Locate the cell with the specified text and output its [X, Y] center coordinate. 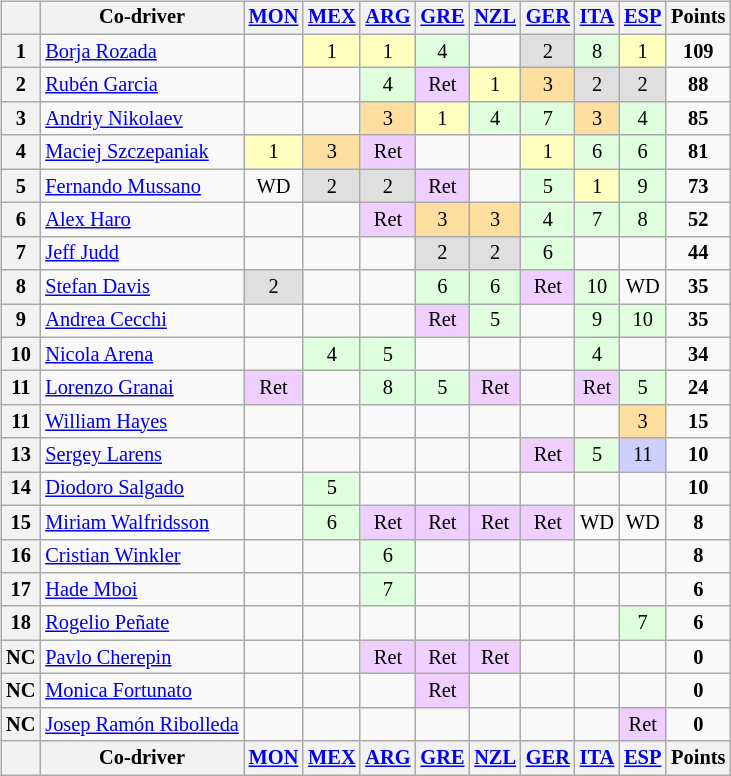
88 [698, 85]
Maciej Szczepaniak [142, 152]
Rogelio Peñate [142, 623]
16 [20, 556]
Miriam Walfridsson [142, 522]
18 [20, 623]
14 [20, 489]
24 [698, 388]
Rubén Garcia [142, 85]
Andrea Cecchi [142, 321]
Borja Rozada [142, 51]
Monica Fortunato [142, 691]
Fernando Mussano [142, 186]
Josep Ramón Ribolleda [142, 724]
Jeff Judd [142, 253]
Pavlo Cherepin [142, 657]
44 [698, 253]
William Hayes [142, 422]
Cristian Winkler [142, 556]
13 [20, 455]
81 [698, 152]
52 [698, 220]
17 [20, 590]
73 [698, 186]
85 [698, 119]
Lorenzo Granai [142, 388]
Andriy Nikolaev [142, 119]
Nicola Arena [142, 354]
Sergey Larens [142, 455]
34 [698, 354]
Alex Haro [142, 220]
Stefan Davis [142, 287]
109 [698, 51]
Hade Mboi [142, 590]
Diodoro Salgado [142, 489]
